Identify which cell holds the provided text, then report its [X, Y] central coordinate. 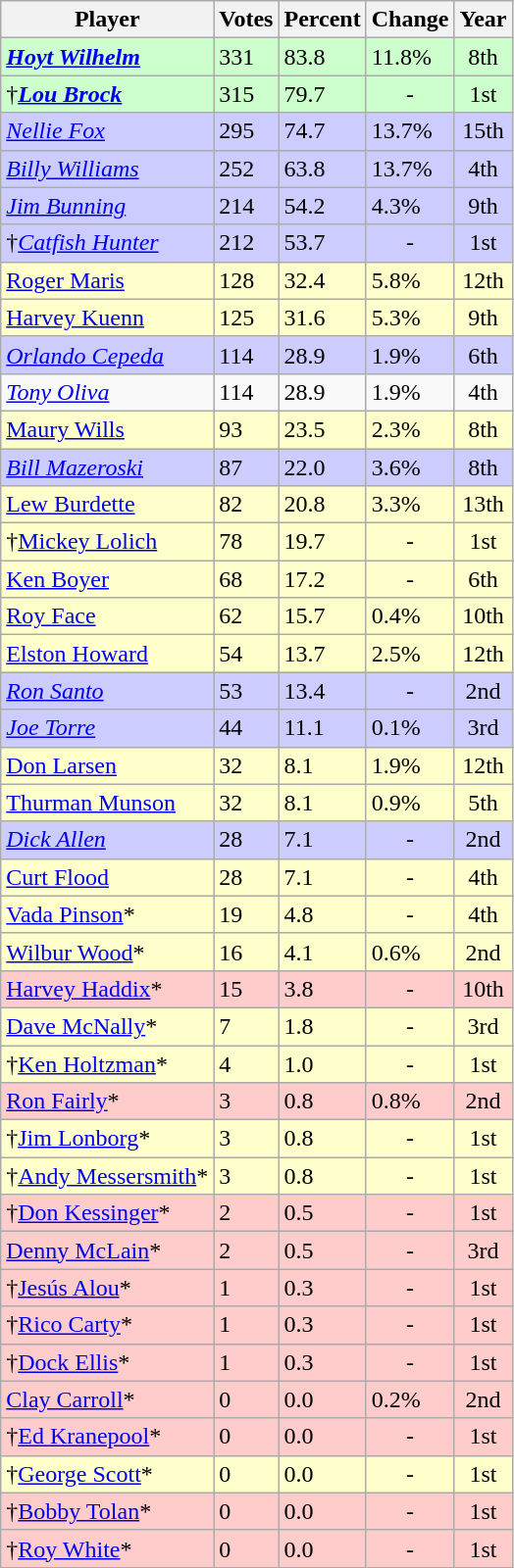
Denny McLain* [108, 1250]
13.4 [322, 691]
Elston Howard [108, 654]
†Roy White* [108, 1548]
82 [246, 505]
Jim Bunning [108, 206]
Maury Wills [108, 429]
†Jesús Alou* [108, 1288]
Player [108, 20]
11.8% [410, 57]
Dick Allen [108, 840]
Dave McNally* [108, 1026]
79.7 [322, 94]
3.3% [410, 505]
4.3% [410, 206]
0.9% [410, 803]
0.6% [410, 952]
63.8 [322, 169]
214 [246, 206]
Roy Face [108, 616]
Wilbur Wood* [108, 952]
125 [246, 318]
Curt Flood [108, 877]
†Catfish Hunter [108, 243]
53.7 [322, 243]
15 [246, 989]
†Lou Brock [108, 94]
†Bobby Tolan* [108, 1511]
31.6 [322, 318]
Ron Fairly* [108, 1102]
93 [246, 429]
Year [483, 20]
7 [246, 1026]
20.8 [322, 505]
23.5 [322, 429]
†Dock Ellis* [108, 1362]
Billy Williams [108, 169]
Thurman Munson [108, 803]
4 [246, 1063]
17.2 [322, 579]
54.2 [322, 206]
†Ed Kranepool* [108, 1437]
1.0 [322, 1063]
78 [246, 542]
54 [246, 654]
1.8 [322, 1026]
212 [246, 243]
Change [410, 20]
62 [246, 616]
0.4% [410, 616]
2.5% [410, 654]
Roger Maris [108, 280]
†Rico Carty* [108, 1325]
87 [246, 467]
295 [246, 131]
19 [246, 914]
Ken Boyer [108, 579]
Tony Oliva [108, 392]
Joe Torre [108, 728]
†Ken Holtzman* [108, 1063]
11.1 [322, 728]
4.8 [322, 914]
74.7 [322, 131]
4.1 [322, 952]
3.8 [322, 989]
2.3% [410, 429]
13.7 [322, 654]
†Jim Lonborg* [108, 1139]
5th [483, 803]
Ron Santo [108, 691]
15.7 [322, 616]
0.2% [410, 1399]
16 [246, 952]
5.8% [410, 280]
44 [246, 728]
Orlando Cepeda [108, 355]
†Don Kessinger* [108, 1213]
Hoyt Wilhelm [108, 57]
Percent [322, 20]
22.0 [322, 467]
315 [246, 94]
68 [246, 579]
5.3% [410, 318]
Votes [246, 20]
†Andy Messersmith* [108, 1176]
0.8% [410, 1102]
†Mickey Lolich [108, 542]
83.8 [322, 57]
331 [246, 57]
252 [246, 169]
0.1% [410, 728]
15th [483, 131]
Harvey Kuenn [108, 318]
Vada Pinson* [108, 914]
32.4 [322, 280]
Don Larsen [108, 765]
19.7 [322, 542]
13th [483, 505]
Nellie Fox [108, 131]
Clay Carroll* [108, 1399]
128 [246, 280]
53 [246, 691]
3.6% [410, 467]
Bill Mazeroski [108, 467]
Lew Burdette [108, 505]
Harvey Haddix* [108, 989]
†George Scott* [108, 1474]
